Determine the (x, y) coordinate at the center of the cell enclosing the given text.  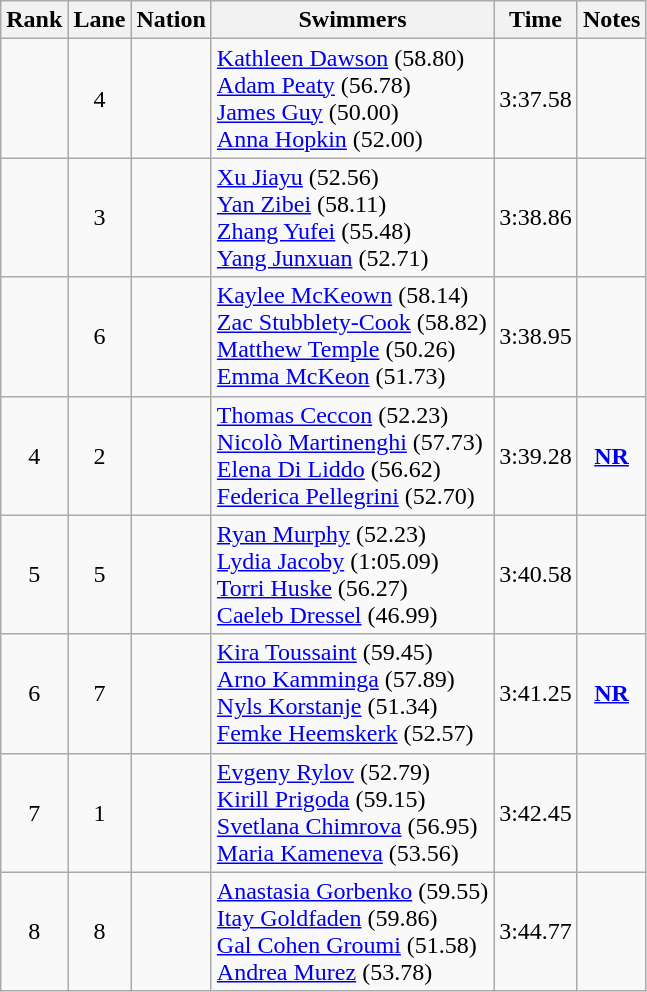
Kira Toussaint (59.45)Arno Kamminga (57.89)Nyls Korstanje (51.34)Femke Heemskerk (52.57) (352, 694)
3:38.86 (536, 218)
3:39.28 (536, 456)
3:40.58 (536, 574)
Kathleen Dawson (58.80) Adam Peaty (56.78)James Guy (50.00)Anna Hopkin (52.00) (352, 98)
Swimmers (352, 20)
3 (100, 218)
Time (536, 20)
3:38.95 (536, 336)
Xu Jiayu (52.56)Yan Zibei (58.11)Zhang Yufei (55.48)Yang Junxuan (52.71) (352, 218)
Nation (171, 20)
3:42.45 (536, 812)
Evgeny Rylov (52.79)Kirill Prigoda (59.15)Svetlana Chimrova (56.95)Maria Kameneva (53.56) (352, 812)
2 (100, 456)
3:44.77 (536, 932)
3:37.58 (536, 98)
Lane (100, 20)
3:41.25 (536, 694)
Thomas Ceccon (52.23)Nicolò Martinenghi (57.73)Elena Di Liddo (56.62)Federica Pellegrini (52.70) (352, 456)
1 (100, 812)
Anastasia Gorbenko (59.55)Itay Goldfaden (59.86)Gal Cohen Groumi (51.58) Andrea Murez (53.78) (352, 932)
Notes (611, 20)
Ryan Murphy (52.23)Lydia Jacoby (1:05.09)Torri Huske (56.27)Caeleb Dressel (46.99) (352, 574)
Rank (34, 20)
Kaylee McKeown (58.14)Zac Stubblety-Cook (58.82)Matthew Temple (50.26)Emma McKeon (51.73) (352, 336)
